Output the [X, Y] coordinate of the center of the cell containing the given text.  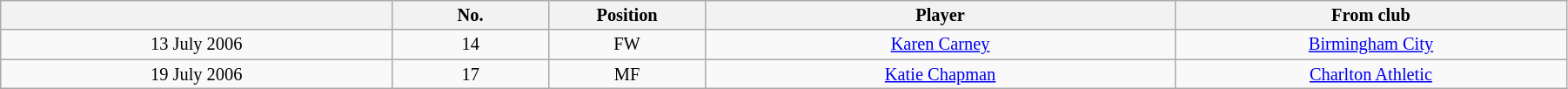
No. [471, 15]
Charlton Athletic [1371, 74]
Player [941, 15]
MF [627, 74]
14 [471, 44]
Karen Carney [941, 44]
From club [1371, 15]
Katie Chapman [941, 74]
19 July 2006 [197, 74]
13 July 2006 [197, 44]
Position [627, 15]
Birmingham City [1371, 44]
17 [471, 74]
FW [627, 44]
